Return the [x, y] coordinate for the center point of the cell that contains the specified text.  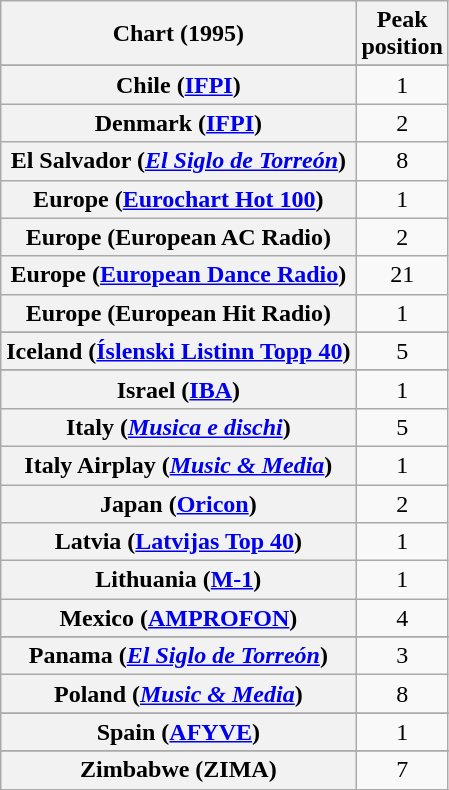
7 [402, 770]
Mexico (AMPROFON) [178, 618]
Panama (El Siglo de Torreón) [178, 656]
Europe (Eurochart Hot 100) [178, 199]
El Salvador (El Siglo de Torreón) [178, 161]
Denmark (IFPI) [178, 123]
Lithuania (M-1) [178, 580]
Spain (AFYVE) [178, 732]
Latvia (Latvijas Top 40) [178, 542]
Iceland (Íslenski Listinn Topp 40) [178, 351]
Peakposition [402, 34]
Japan (Oricon) [178, 503]
21 [402, 275]
Chile (IFPI) [178, 85]
Zimbabwe (ZIMA) [178, 770]
Europe (European Dance Radio) [178, 275]
Italy (Musica e dischi) [178, 427]
Europe (European Hit Radio) [178, 313]
3 [402, 656]
Italy Airplay (Music & Media) [178, 465]
Chart (1995) [178, 34]
Poland (Music & Media) [178, 694]
4 [402, 618]
Israel (IBA) [178, 389]
Europe (European AC Radio) [178, 237]
